Return the [x, y] coordinate for the center point of the cell that contains the specified text.  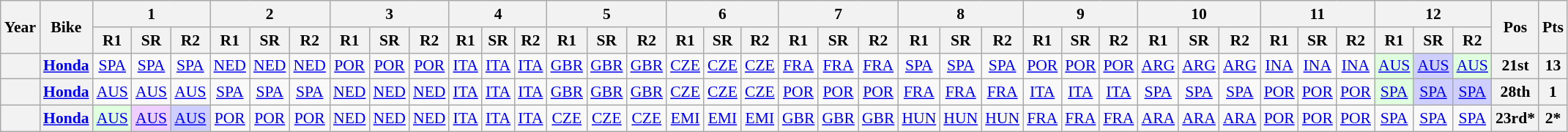
3 [390, 14]
10 [1198, 14]
13 [1553, 66]
4 [498, 14]
5 [607, 14]
7 [839, 14]
28th [1515, 92]
9 [1080, 14]
11 [1318, 14]
8 [961, 14]
21st [1515, 66]
2* [1553, 119]
2 [270, 14]
12 [1433, 14]
6 [722, 14]
Year [21, 26]
23rd* [1515, 119]
Bike [66, 26]
Pts [1553, 26]
Pos [1515, 26]
